Capture the cell that displays the provided text and extract its [X, Y] central coordinate. 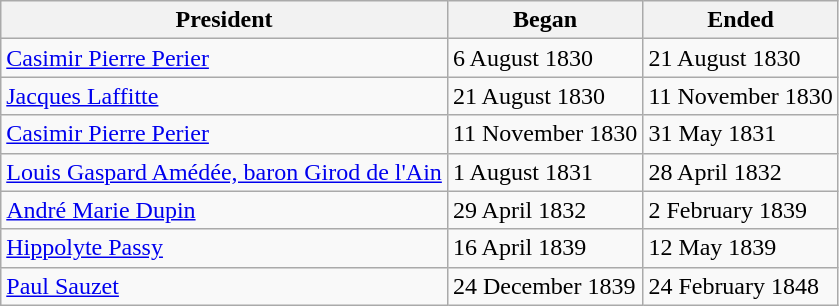
André Marie Dupin [224, 210]
16 April 1839 [544, 248]
Ended [740, 20]
Began [544, 20]
6 August 1830 [544, 58]
29 April 1832 [544, 210]
Louis Gaspard Amédée, baron Girod de l'Ain [224, 172]
28 April 1832 [740, 172]
12 May 1839 [740, 248]
24 February 1848 [740, 286]
2 February 1839 [740, 210]
31 May 1831 [740, 134]
Hippolyte Passy [224, 248]
President [224, 20]
Paul Sauzet [224, 286]
24 December 1839 [544, 286]
1 August 1831 [544, 172]
Jacques Laffitte [224, 96]
